Extract the [X, Y] coordinate from the center of the cell holding the provided text.  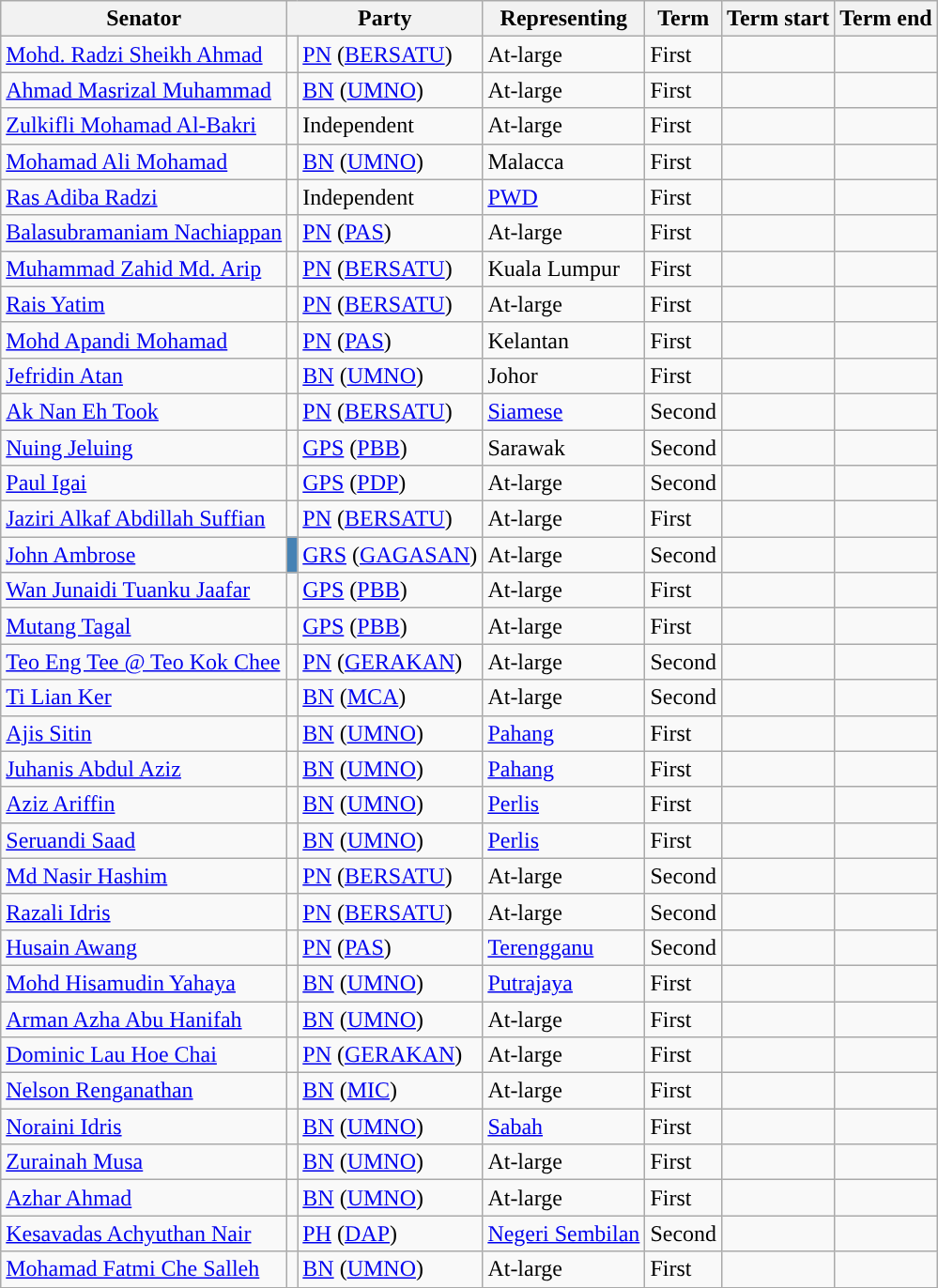
Wan Junaidi Tuanku Jaafar [145, 590]
Representing [563, 19]
Noraini Idris [145, 1127]
Mohd. Radzi Sheikh Ahmad [145, 54]
GRS (GAGASAN) [391, 555]
Term start [778, 19]
Nuing Jeluing [145, 448]
Muhammad Zahid Md. Arip [145, 268]
Kesavadas Achyuthan Nair [145, 1234]
Negeri Sembilan [563, 1234]
Kuala Lumpur [563, 268]
Husain Awang [145, 947]
Seruandi Saad [145, 840]
Terengganu [563, 947]
Arman Azha Abu Hanifah [145, 1019]
PH (DAP) [391, 1234]
Mohamad Ali Mohamad [145, 161]
Siamese [563, 411]
Teo Eng Tee @ Teo Kok Chee [145, 662]
PWD [563, 197]
Rais Yatim [145, 304]
Party [385, 19]
Jaziri Alkaf Abdillah Suffian [145, 519]
Zurainah Musa [145, 1162]
Johor [563, 376]
Term [684, 19]
GPS (PDP) [391, 483]
Sabah [563, 1127]
Kelantan [563, 340]
Mohd Hisamudin Yahaya [145, 983]
Putrajaya [563, 983]
Azhar Ahmad [145, 1198]
Malacca [563, 161]
Term end [886, 19]
Nelson Renganathan [145, 1091]
BN (MCA) [391, 698]
Mohd Apandi Mohamad [145, 340]
BN (MIC) [391, 1091]
Razali Idris [145, 912]
Senator [145, 19]
Mohamad Fatmi Che Salleh [145, 1269]
Ajis Sitin [145, 733]
Sarawak [563, 448]
John Ambrose [145, 555]
Ahmad Masrizal Muhammad [145, 90]
Balasubramaniam Nachiappan [145, 233]
Mutang Tagal [145, 626]
Dominic Lau Hoe Chai [145, 1055]
Jefridin Atan [145, 376]
Juhanis Abdul Aziz [145, 769]
Paul Igai [145, 483]
Aziz Ariffin [145, 805]
Zulkifli Mohamad Al-Bakri [145, 126]
Ak Nan Eh Took [145, 411]
Ras Adiba Radzi [145, 197]
Md Nasir Hashim [145, 876]
Ti Lian Ker [145, 698]
